Search for the cell housing the specified text and yield its [x, y] center coordinate. 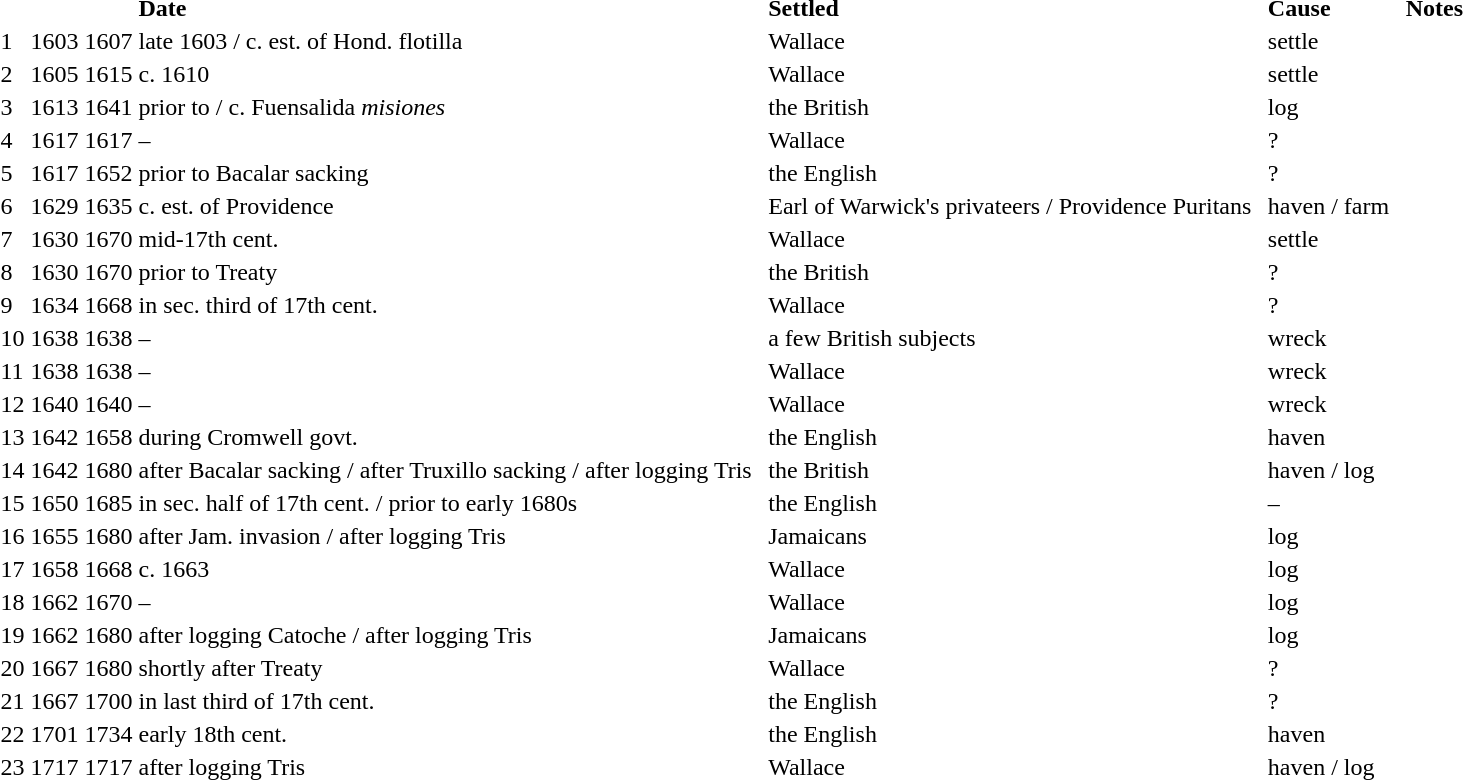
1685 [108, 503]
1734 [108, 734]
1615 [108, 74]
prior to / c. Fuensalida misiones [445, 107]
c. est. of Providence [445, 206]
c. 1610 [445, 74]
Earl of Warwick's privateers / Providence Puritans [1004, 206]
in last third of 17th cent. [445, 701]
1641 [108, 107]
1634 [54, 305]
1635 [108, 206]
mid-17th cent. [445, 239]
early 18th cent. [445, 734]
prior to Bacalar sacking [445, 173]
after Bacalar sacking / after Truxillo sacking / after logging Tris [445, 470]
1650 [54, 503]
haven / log [1324, 470]
1655 [54, 536]
c. 1663 [445, 569]
1613 [54, 107]
1629 [54, 206]
prior to Treaty [445, 272]
shortly after Treaty [445, 668]
in sec. half of 17th cent. / prior to early 1680s [445, 503]
during Cromwell govt. [445, 437]
1652 [108, 173]
after Jam. invasion / after logging Tris [445, 536]
1701 [54, 734]
1607 [108, 41]
in sec. third of 17th cent. [445, 305]
1603 [54, 41]
1605 [54, 74]
late 1603 / c. est. of Hond. flotilla [445, 41]
a few British subjects [1004, 338]
after logging Catoche / after logging Tris [445, 635]
haven / farm [1324, 206]
1700 [108, 701]
